Output the (X, Y) coordinate of the center of the cell containing the given text.  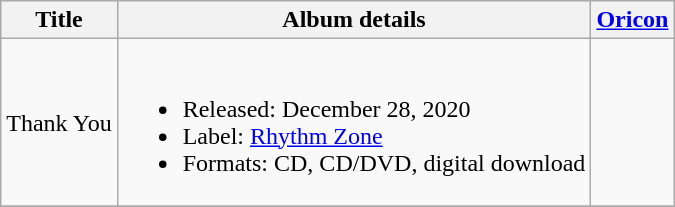
Album details (354, 20)
Released: December 28, 2020Label: Rhythm ZoneFormats: CD, CD/DVD, digital download (354, 122)
Oricon (632, 20)
Title (59, 20)
Thank You (59, 122)
